Provide the (x, y) coordinate of the cell's center where the given text is located.  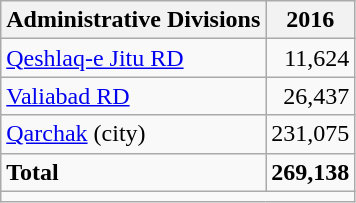
Total (134, 172)
269,138 (310, 172)
Administrative Divisions (134, 20)
Valiabad RD (134, 96)
26,437 (310, 96)
Qeshlaq-e Jitu RD (134, 58)
11,624 (310, 58)
231,075 (310, 134)
2016 (310, 20)
Qarchak (city) (134, 134)
